For the text-containing cell, return its midpoint in [X, Y] coordinate format. 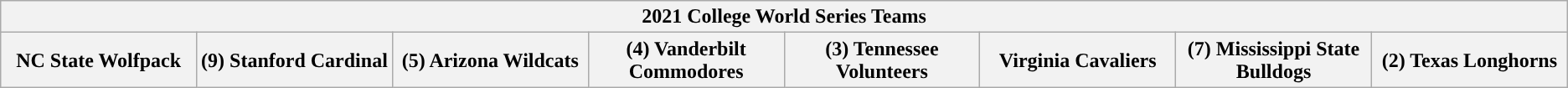
NC State Wolfpack [99, 60]
2021 College World Series Teams [784, 17]
(2) Texas Longhorns [1469, 60]
(4) Vanderbilt Commodores [686, 60]
(7) Mississippi State Bulldogs [1274, 60]
Virginia Cavaliers [1078, 60]
(9) Stanford Cardinal [295, 60]
(3) Tennessee Volunteers [882, 60]
(5) Arizona Wildcats [490, 60]
